Return the (X, Y) coordinate for the center point of the cell that contains the specified text.  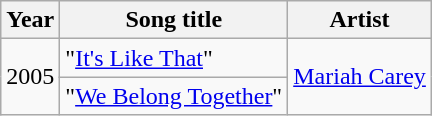
"It's Like That" (174, 58)
Artist (360, 20)
Mariah Carey (360, 77)
Year (30, 20)
Song title (174, 20)
2005 (30, 77)
"We Belong Together" (174, 96)
